Extract the (x, y) coordinate from the center of the cell holding the provided text.  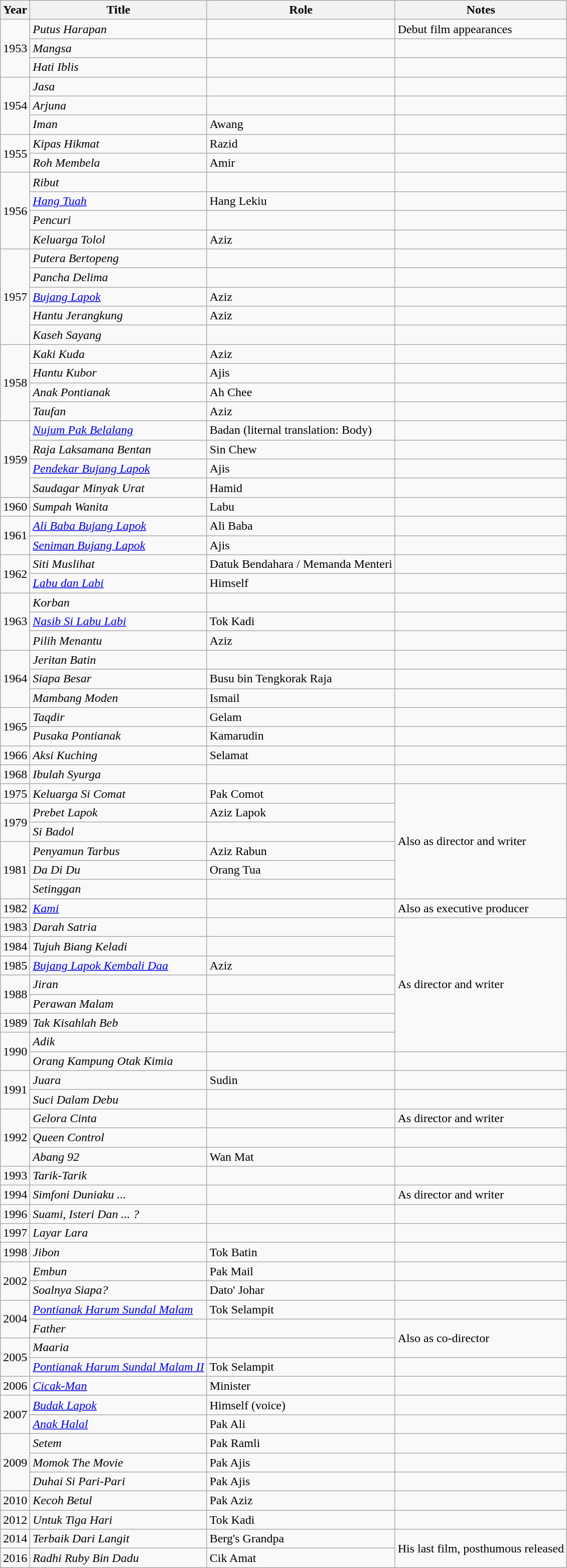
Keluarga Tolol (118, 239)
2006 (15, 1386)
Duhai Si Pari-Pari (118, 1482)
Busu bin Tengkorak Raja (301, 679)
1964 (15, 679)
Adik (118, 1042)
1953 (15, 48)
Siapa Besar (118, 679)
2004 (15, 1319)
Father (118, 1329)
Putus Harapan (118, 29)
Also as director and writer (481, 841)
Jibon (118, 1252)
Kaki Kuda (118, 354)
1981 (15, 870)
Awang (301, 125)
Also as executive producer (481, 908)
Dato' Johar (301, 1290)
2009 (15, 1462)
Sin Chew (301, 449)
1979 (15, 822)
Siti Muslihat (118, 564)
1983 (15, 927)
1960 (15, 507)
Terbaik Dari Langit (118, 1539)
Pancha Delima (118, 278)
Mangsa (118, 48)
Labu dan Labi (118, 583)
Debut film appearances (481, 29)
Kecoh Betul (118, 1501)
Hamid (301, 488)
Suci Dalam Debu (118, 1099)
1994 (15, 1195)
Also as co-director (481, 1338)
1957 (15, 297)
Hati Iblis (118, 67)
Roh Membela (118, 163)
His last film, posthumous released (481, 1548)
Tarik-Tarik (118, 1176)
1996 (15, 1214)
2014 (15, 1539)
Radhi Ruby Bin Dadu (118, 1558)
Pilih Menantu (118, 641)
Ali Baba Bujang Lapok (118, 526)
Hantu Kubor (118, 373)
Pendekar Bujang Lapok (118, 468)
Minister (301, 1386)
Embun (118, 1271)
Bujang Lapok Kembali Daa (118, 966)
1965 (15, 727)
Hang Lekiu (301, 201)
Raja Laksamana Bentan (118, 449)
1992 (15, 1137)
Setinggan (118, 889)
Kipas Hikmat (118, 144)
Pak Comot (301, 793)
Cicak-Man (118, 1386)
1963 (15, 622)
Nujum Pak Belalang (118, 430)
Setem (118, 1443)
Kaseh Sayang (118, 335)
Momok The Movie (118, 1463)
Arjuna (118, 105)
1955 (15, 153)
Pak Mail (301, 1271)
Pencuri (118, 220)
2016 (15, 1558)
Himself (301, 583)
1998 (15, 1252)
Si Badol (118, 831)
Korban (118, 602)
1993 (15, 1176)
1985 (15, 966)
Soalnya Siapa? (118, 1290)
1988 (15, 994)
Berg's Grandpa (301, 1539)
Putera Bertopeng (118, 259)
1961 (15, 535)
Amir (301, 163)
Ribut (118, 182)
Pak Ali (301, 1424)
Pak Ramli (301, 1443)
Abang 92 (118, 1156)
Gelam (301, 717)
Untuk Tiga Hari (118, 1520)
1982 (15, 908)
Sumpah Wanita (118, 507)
Da Di Du (118, 870)
Suami, Isteri Dan ... ? (118, 1214)
Anak Pontianak (118, 392)
Ah Chee (301, 392)
Year (15, 10)
Jeritan Batin (118, 660)
1984 (15, 946)
Queen Control (118, 1137)
Iman (118, 125)
2002 (15, 1281)
Ibulah Syurga (118, 774)
1966 (15, 755)
Role (301, 10)
1991 (15, 1090)
1956 (15, 210)
Cik Amat (301, 1558)
Kamarudin (301, 736)
Mambang Moden (118, 698)
Aziz Rabun (301, 851)
Selamat (301, 755)
Tujuh Biang Keladi (118, 946)
Jasa (118, 86)
Labu (301, 507)
Razid (301, 144)
Maaria (118, 1348)
Ali Baba (301, 526)
Seniman Bujang Lapok (118, 545)
1962 (15, 574)
1954 (15, 105)
Nasib Si Labu Labi (118, 622)
Gelora Cinta (118, 1118)
Himself (voice) (301, 1405)
Kami (118, 908)
Bujang Lapok (118, 297)
Saudagar Minyak Urat (118, 488)
1959 (15, 459)
Notes (481, 10)
1968 (15, 774)
Orang Tua (301, 870)
Layar Lara (118, 1233)
Hantu Jerangkung (118, 316)
Title (118, 10)
Hang Tuah (118, 201)
2010 (15, 1501)
Orang Kampung Otak Kimia (118, 1061)
Badan (liternal translation: Body) (301, 430)
Taqdir (118, 717)
2012 (15, 1520)
Tak Kisahlah Beb (118, 1023)
Jiran (118, 985)
Pak Aziz (301, 1501)
Darah Satria (118, 927)
1997 (15, 1233)
Simfoni Duniaku ... (118, 1195)
1990 (15, 1051)
1958 (15, 383)
1989 (15, 1023)
Taufan (118, 411)
Sudin (301, 1080)
Aksi Kuching (118, 755)
Pontianak Harum Sundal Malam II (118, 1367)
Aziz Lapok (301, 812)
Pontianak Harum Sundal Malam (118, 1309)
1975 (15, 793)
Wan Mat (301, 1156)
2007 (15, 1414)
Tok Batin (301, 1252)
2005 (15, 1357)
Datuk Bendahara / Memanda Menteri (301, 564)
Anak Halal (118, 1424)
Budak Lapok (118, 1405)
Perawan Malam (118, 1004)
Prebet Lapok (118, 812)
Keluarga Si Comat (118, 793)
Pusaka Pontianak (118, 736)
Ismail (301, 698)
Juara (118, 1080)
Penyamun Tarbus (118, 851)
